Provide the [X, Y] coordinate of the cell's center where the given text is located.  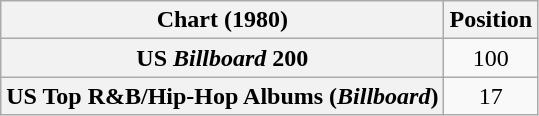
100 [491, 58]
17 [491, 96]
US Billboard 200 [222, 58]
Chart (1980) [222, 20]
Position [491, 20]
US Top R&B/Hip-Hop Albums (Billboard) [222, 96]
